Search for the cell housing the specified text and yield its (x, y) center coordinate. 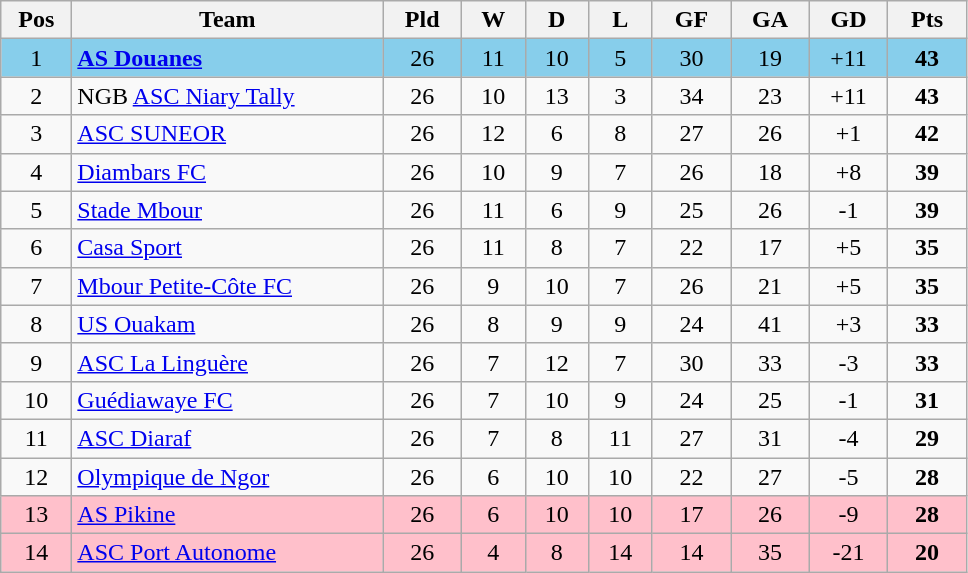
2 (36, 96)
-9 (848, 515)
23 (770, 96)
Casa Sport (228, 248)
Stade Mbour (228, 210)
-4 (848, 438)
-21 (848, 553)
AS Pikine (228, 515)
29 (928, 438)
-5 (848, 477)
19 (770, 58)
1 (36, 58)
Pos (36, 20)
42 (928, 134)
+3 (848, 324)
GA (770, 20)
Pts (928, 20)
NGB ASC Niary Tally (228, 96)
W (493, 20)
Guédiawaye FC (228, 400)
AS Douanes (228, 58)
21 (770, 286)
D (557, 20)
ASC Diaraf (228, 438)
ASC La Linguère (228, 362)
ASC SUNEOR (228, 134)
41 (770, 324)
GF (692, 20)
US Ouakam (228, 324)
ASC Port Autonome (228, 553)
+1 (848, 134)
Team (228, 20)
Mbour Petite-Côte FC (228, 286)
Diambars FC (228, 172)
Pld (422, 20)
Olympique de Ngor (228, 477)
+8 (848, 172)
-3 (848, 362)
20 (928, 553)
GD (848, 20)
18 (770, 172)
34 (692, 96)
L (621, 20)
